Provide the [X, Y] coordinate of the cell's center where the given text is located.  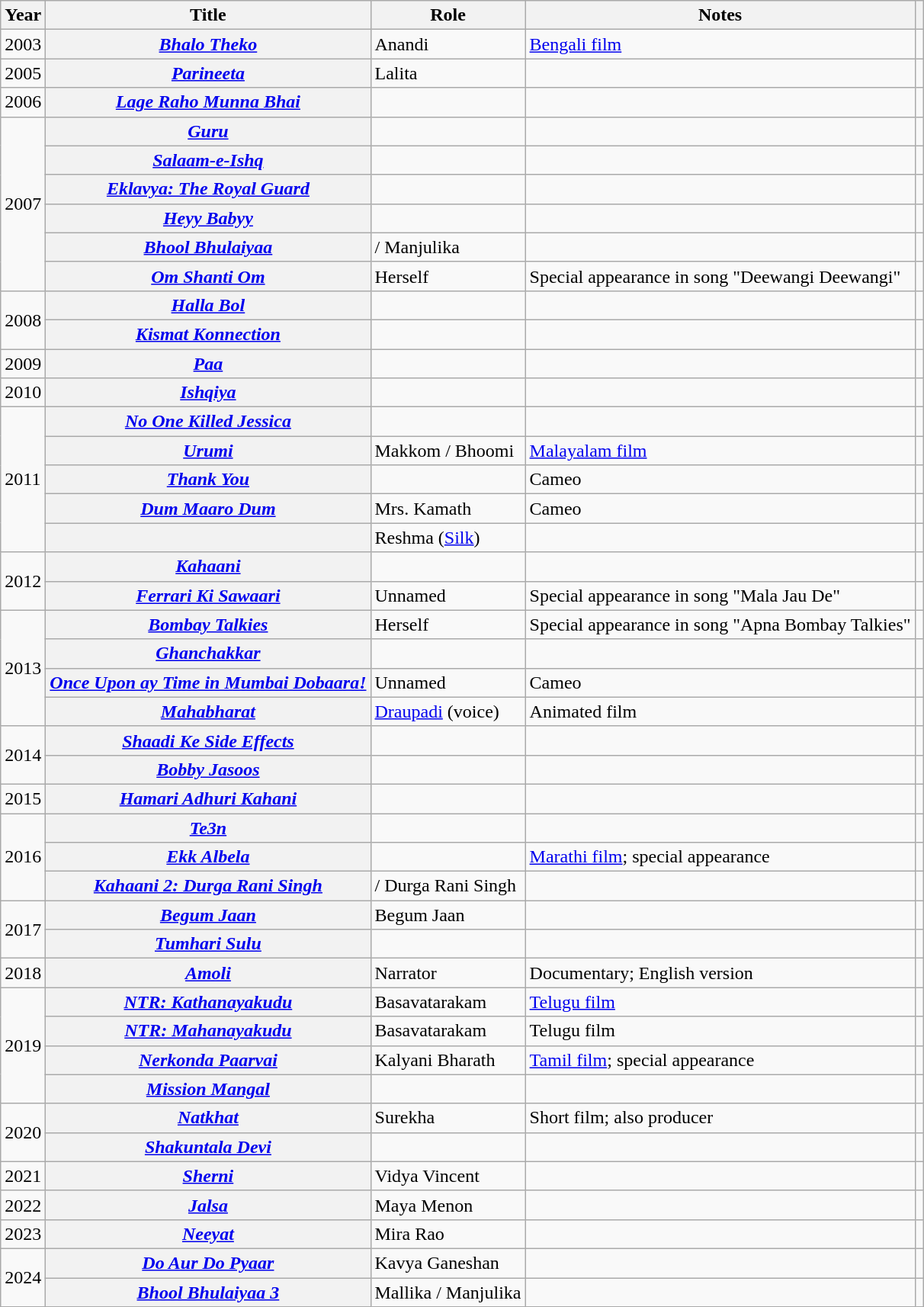
2014 [23, 755]
Tamil film; special appearance [720, 1060]
2022 [23, 1205]
Bhool Bhulaiyaa [208, 247]
Narrator [448, 973]
Anandi [448, 44]
Bombay Talkies [208, 625]
Lalita [448, 73]
Mission Mangal [208, 1089]
Guru [208, 131]
Mahabharat [208, 711]
2017 [23, 930]
Hamari Adhuri Kahani [208, 798]
Kahaani [208, 567]
Amoli [208, 973]
Kavya Ganeshan [448, 1263]
Mira Rao [448, 1234]
2011 [23, 480]
Bhool Bhulaiyaa 3 [208, 1293]
Kismat Konnection [208, 334]
/ Manjulika [448, 247]
Kahaani 2: Durga Rani Singh [208, 886]
Kalyani Bharath [448, 1060]
2013 [23, 668]
Natkhat [208, 1118]
Paa [208, 364]
Marathi film; special appearance [720, 857]
Bengali film [720, 44]
Eklavya: The Royal Guard [208, 189]
/ Durga Rani Singh [448, 886]
Animated film [720, 711]
2023 [23, 1234]
2021 [23, 1176]
2019 [23, 1045]
Sherni [208, 1176]
2020 [23, 1132]
2005 [23, 73]
Parineeta [208, 73]
Mrs. Kamath [448, 509]
Ishqiya [208, 393]
2009 [23, 364]
Do Aur Do Pyaar [208, 1263]
Reshma (Silk) [448, 538]
Ferrari Ki Sawaari [208, 596]
Vidya Vincent [448, 1176]
2007 [23, 204]
Special appearance in song "Deewangi Deewangi" [720, 276]
2008 [23, 320]
Maya Menon [448, 1205]
Makkom / Bhoomi [448, 451]
2016 [23, 856]
Te3n [208, 827]
Year [23, 15]
Notes [720, 15]
2024 [23, 1277]
Lage Raho Munna Bhai [208, 102]
Bobby Jasoos [208, 769]
Neeyat [208, 1234]
Special appearance in song "Mala Jau De" [720, 596]
Role [448, 15]
Dum Maaro Dum [208, 509]
Jalsa [208, 1205]
2015 [23, 798]
No One Killed Jessica [208, 422]
Special appearance in song "Apna Bombay Talkies" [720, 625]
Once Upon ay Time in Mumbai Dobaara! [208, 682]
Documentary; English version [720, 973]
Thank You [208, 480]
Surekha [448, 1118]
Halla Bol [208, 305]
Shakuntala Devi [208, 1147]
Ekk Albela [208, 857]
Title [208, 15]
NTR: Mahanayakudu [208, 1031]
Draupadi (voice) [448, 711]
Shaadi Ke Side Effects [208, 740]
2012 [23, 581]
Mallika / Manjulika [448, 1293]
2018 [23, 973]
Short film; also producer [720, 1118]
2003 [23, 44]
Nerkonda Paarvai [208, 1060]
Salaam-e-Ishq [208, 160]
Om Shanti Om [208, 276]
Tumhari Sulu [208, 944]
Ghanchakkar [208, 653]
Malayalam film [720, 451]
Urumi [208, 451]
2006 [23, 102]
NTR: Kathanayakudu [208, 1002]
2010 [23, 393]
Heyy Babyy [208, 218]
Bhalo Theko [208, 44]
